Scan for the cell matching the given text and deliver its [x, y] coordinate at center. 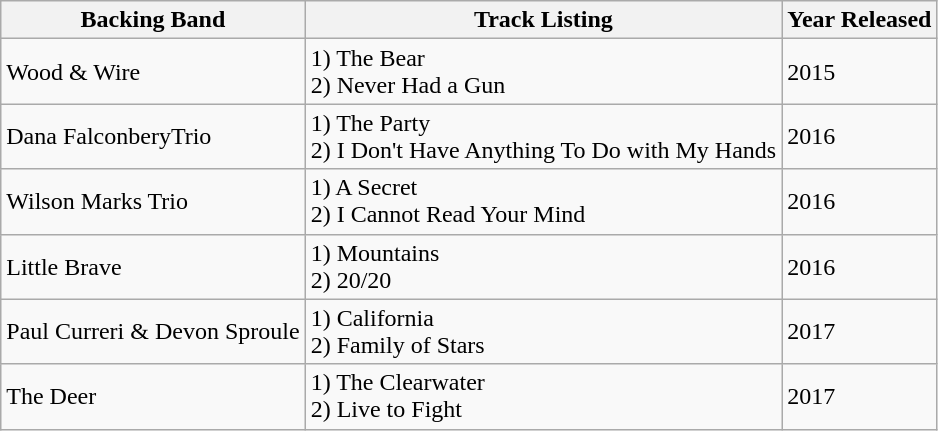
1) A Secret2) I Cannot Read Your Mind [544, 202]
The Deer [153, 396]
Year Released [860, 20]
2015 [860, 72]
Track Listing [544, 20]
Wood & Wire [153, 72]
Backing Band [153, 20]
1) The Party2) I Don't Have Anything To Do with My Hands [544, 136]
1) The Clearwater2) Live to Fight [544, 396]
1) California2) Family of Stars [544, 332]
Little Brave [153, 266]
1) The Bear2) Never Had a Gun [544, 72]
Paul Curreri & Devon Sproule [153, 332]
1) Mountains2) 20/20 [544, 266]
Wilson Marks Trio [153, 202]
Dana FalconberyTrio [153, 136]
